Output the [x, y] coordinate of the center of the cell containing the given text.  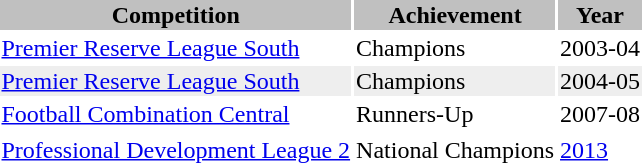
Football Combination Central [176, 114]
Year [600, 15]
Runners-Up [456, 114]
2003-04 [600, 48]
Competition [176, 15]
2004-05 [600, 81]
2007-08 [600, 114]
Achievement [456, 15]
